Detect which cell encompasses the target text, then output its (x, y) center coordinate. 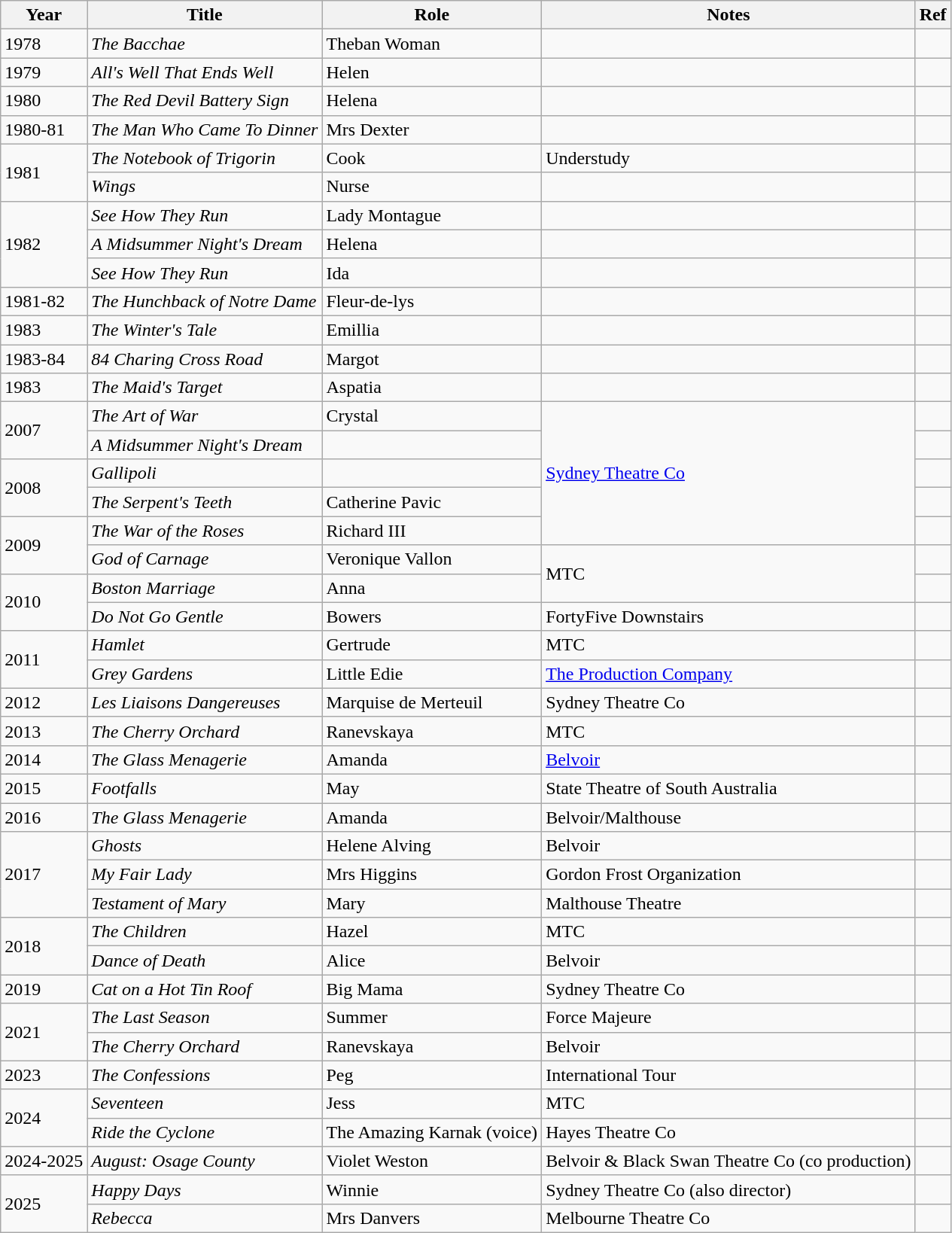
Gordon Frost Organization (728, 875)
2014 (44, 760)
Happy Days (205, 1189)
1982 (44, 244)
Veronique Vallon (432, 559)
Summer (432, 1018)
The Production Company (728, 674)
Mary (432, 903)
Anna (432, 588)
Cook (432, 158)
Ride the Cyclone (205, 1132)
The Art of War (205, 416)
Les Liaisons Dangereuses (205, 702)
Big Mama (432, 989)
Boston Marriage (205, 588)
FortyFive Downstairs (728, 616)
Bowers (432, 616)
Mrs Higgins (432, 875)
Marquise de Merteuil (432, 702)
Richard III (432, 531)
Ida (432, 272)
Rebecca (205, 1218)
Little Edie (432, 674)
The Confessions (205, 1075)
1983-84 (44, 359)
Wings (205, 187)
Peg (432, 1075)
Emillia (432, 330)
The Serpent's Teeth (205, 502)
Ref (933, 15)
The Bacchae (205, 44)
2017 (44, 875)
Gallipoli (205, 473)
84 Charing Cross Road (205, 359)
Ghosts (205, 846)
1980-81 (44, 129)
The Amazing Karnak (voice) (432, 1132)
Fleur-de-lys (432, 301)
1981-82 (44, 301)
2024-2025 (44, 1161)
2021 (44, 1032)
Malthouse Theatre (728, 903)
The Children (205, 932)
Hamlet (205, 645)
2025 (44, 1204)
Hazel (432, 932)
Melbourne Theatre Co (728, 1218)
2018 (44, 946)
2007 (44, 431)
Seventeen (205, 1104)
Crystal (432, 416)
2009 (44, 545)
Testament of Mary (205, 903)
2016 (44, 817)
2019 (44, 989)
1979 (44, 72)
1981 (44, 172)
2015 (44, 788)
Gertrude (432, 645)
2013 (44, 731)
2023 (44, 1075)
Footfalls (205, 788)
Do Not Go Gentle (205, 616)
Catherine Pavic (432, 502)
The Red Devil Battery Sign (205, 101)
2024 (44, 1118)
Violet Weston (432, 1161)
Title (205, 15)
May (432, 788)
Nurse (432, 187)
2010 (44, 602)
Dance of Death (205, 961)
Cat on a Hot Tin Roof (205, 989)
1978 (44, 44)
State Theatre of South Australia (728, 788)
Helen (432, 72)
2008 (44, 488)
The Last Season (205, 1018)
Alice (432, 961)
Hayes Theatre Co (728, 1132)
Mrs Dexter (432, 129)
Role (432, 15)
Margot (432, 359)
My Fair Lady (205, 875)
Theban Woman (432, 44)
Notes (728, 15)
Year (44, 15)
2011 (44, 659)
The Winter's Tale (205, 330)
The Hunchback of Notre Dame (205, 301)
Lady Montague (432, 215)
God of Carnage (205, 559)
The Notebook of Trigorin (205, 158)
Grey Gardens (205, 674)
Mrs Danvers (432, 1218)
International Tour (728, 1075)
Aspatia (432, 388)
Belvoir & Black Swan Theatre Co (co production) (728, 1161)
Belvoir/Malthouse (728, 817)
Helene Alving (432, 846)
The Maid's Target (205, 388)
The Man Who Came To Dinner (205, 129)
All's Well That Ends Well (205, 72)
2012 (44, 702)
August: Osage County (205, 1161)
Force Majeure (728, 1018)
Winnie (432, 1189)
The War of the Roses (205, 531)
Jess (432, 1104)
1980 (44, 101)
Sydney Theatre Co (also director) (728, 1189)
Understudy (728, 158)
